Return the (x, y) coordinate for the center point of the cell that contains the specified text.  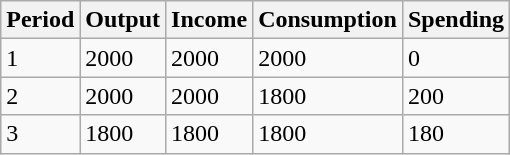
180 (456, 134)
Period (40, 20)
Income (210, 20)
Consumption (328, 20)
Output (123, 20)
Spending (456, 20)
2 (40, 96)
3 (40, 134)
1 (40, 58)
0 (456, 58)
200 (456, 96)
